Identify which cell holds the provided text, then report its [x, y] central coordinate. 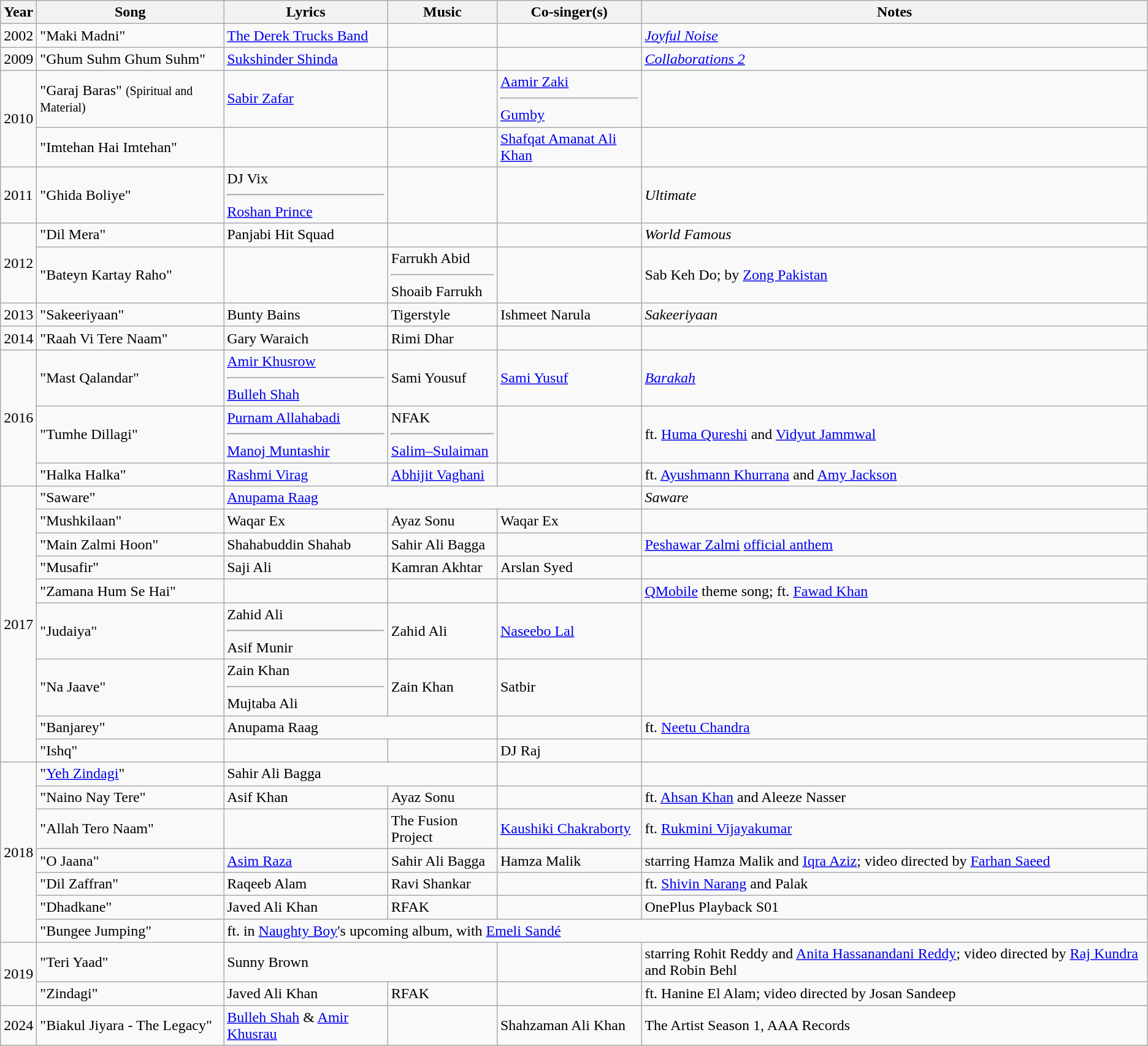
Song [130, 12]
Zahid Ali [442, 631]
Lyrics [306, 12]
"Naino Nay Tere" [130, 797]
"Judaiya" [130, 631]
"Saware" [130, 498]
Gary Waraich [306, 338]
"Zindagi" [130, 994]
"Yeh Zindagi" [130, 774]
Year [18, 12]
"Musafir" [130, 568]
starring Rohit Reddy and Anita Hassanandani Reddy; video directed by Raj Kundra and Robin Behl [894, 963]
Tigerstyle [442, 315]
2018 [18, 852]
Rimi Dhar [442, 338]
2013 [18, 315]
Sunny Brown [361, 963]
"Mast Qalandar" [130, 378]
Naseebo Lal [569, 631]
starring Hamza Malik and Iqra Aziz; video directed by Farhan Saeed [894, 860]
OnePlus Playback S01 [894, 907]
Zain KhanMujtaba Ali [306, 687]
2011 [18, 195]
"Raah Vi Tere Naam" [130, 338]
"Mushkilaan" [130, 521]
Bulleh Shah & Amir Khusrau [306, 1025]
ft. Ahsan Khan and Aleeze Nasser [894, 797]
The Artist Season 1, AAA Records [894, 1025]
"Bateyn Kartay Raho" [130, 275]
"Garaj Baras" (Spiritual and Material) [130, 99]
Kamran Akhtar [442, 568]
Farrukh AbidShoaib Farrukh [442, 275]
Rashmi Virag [306, 474]
"Sakeeriyaan" [130, 315]
"Tumhe Dillagi" [130, 434]
Notes [894, 12]
2012 [18, 263]
Sami Yusuf [569, 378]
Asim Raza [306, 860]
2014 [18, 338]
Sabir Zafar [306, 99]
Sami Yousuf [442, 378]
"Banjarey" [130, 727]
"Zamana Hum Se Hai" [130, 591]
2024 [18, 1025]
"O Jaana" [130, 860]
Co-singer(s) [569, 12]
Abhijit Vaghani [442, 474]
ft. Ayushmann Khurrana and Amy Jackson [894, 474]
Collaborations 2 [894, 59]
Ultimate [894, 195]
World Famous [894, 235]
The Fusion Project [442, 829]
Shahzaman Ali Khan [569, 1025]
ft. Huma Qureshi and Vidyut Jammwal [894, 434]
ft. Neetu Chandra [894, 727]
DJ VixRoshan Prince [306, 195]
ft. Hanine El Alam; video directed by Josan Sandeep [894, 994]
Ravi Shankar [442, 884]
2017 [18, 624]
"Na Jaave" [130, 687]
Ishmeet Narula [569, 315]
"Dil Mera" [130, 235]
Joyful Noise [894, 36]
2002 [18, 36]
ft. Rukmini Vijayakumar [894, 829]
"Biakul Jiyara - The Legacy" [130, 1025]
Sukshinder Shinda [306, 59]
Sab Keh Do; by Zong Pakistan [894, 275]
"Teri Yaad" [130, 963]
ft. Shivin Narang and Palak [894, 884]
Asif Khan [306, 797]
Zain Khan [442, 687]
Satbir [569, 687]
Sakeeriyaan [894, 315]
Kaushiki Chakraborty [569, 829]
"Halka Halka" [130, 474]
2016 [18, 418]
"Dhadkane" [130, 907]
"Allah Tero Naam" [130, 829]
"Maki Madni" [130, 36]
2010 [18, 119]
"Imtehan Hai Imtehan" [130, 147]
Barakah [894, 378]
Zahid AliAsif Munir [306, 631]
Hamza Malik [569, 860]
Saji Ali [306, 568]
Amir KhusrowBulleh Shah [306, 378]
Shafqat Amanat Ali Khan [569, 147]
ft. in Naughty Boy's upcoming album, with Emeli Sandé [686, 930]
Peshawar Zalmi official anthem [894, 544]
NFAKSalim–Sulaiman [442, 434]
Panjabi Hit Squad [306, 235]
"Bungee Jumping" [130, 930]
Raqeeb Alam [306, 884]
2019 [18, 974]
Shahabuddin Shahab [306, 544]
2009 [18, 59]
Purnam AllahabadiManoj Muntashir [306, 434]
Saware [894, 498]
"Ishq" [130, 750]
QMobile theme song; ft. Fawad Khan [894, 591]
"Ghida Boliye" [130, 195]
Bunty Bains [306, 315]
"Main Zalmi Hoon" [130, 544]
Aamir ZakiGumby [569, 99]
DJ Raj [569, 750]
"Dil Zaffran" [130, 884]
The Derek Trucks Band [306, 36]
"Ghum Suhm Ghum Suhm" [130, 59]
Arslan Syed [569, 568]
Music [442, 12]
